Detect which cell encompasses the target text, then output its [X, Y] center coordinate. 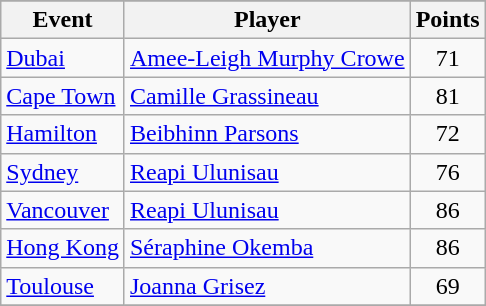
Séraphine Okemba [267, 248]
Cape Town [63, 96]
Camille Grassineau [267, 96]
81 [448, 96]
69 [448, 286]
Toulouse [63, 286]
72 [448, 134]
Dubai [63, 58]
Amee-Leigh Murphy Crowe [267, 58]
Joanna Grisez [267, 286]
Points [448, 20]
Event [63, 20]
71 [448, 58]
76 [448, 172]
Hong Kong [63, 248]
Sydney [63, 172]
Beibhinn Parsons [267, 134]
Hamilton [63, 134]
Player [267, 20]
Vancouver [63, 210]
